Identify which cell holds the provided text, then report its (x, y) central coordinate. 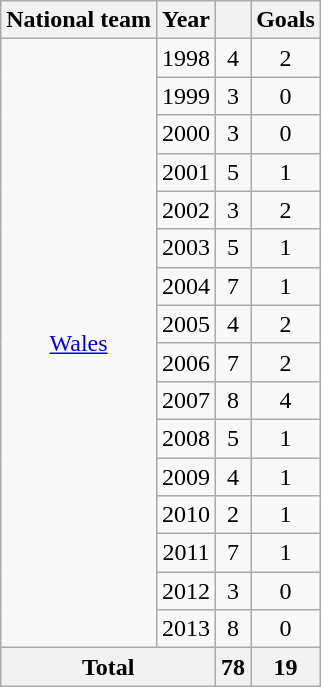
2006 (186, 362)
2000 (186, 134)
2012 (186, 591)
1998 (186, 58)
2008 (186, 438)
2013 (186, 629)
2003 (186, 248)
78 (234, 667)
Goals (286, 20)
2001 (186, 172)
2005 (186, 324)
Year (186, 20)
2002 (186, 210)
19 (286, 667)
2009 (186, 477)
2011 (186, 553)
1999 (186, 96)
2004 (186, 286)
2007 (186, 400)
National team (79, 20)
2010 (186, 515)
Total (108, 667)
Wales (79, 344)
